Pinpoint the cell where the given text exists, returning its [X, Y] midpoint coordinate. 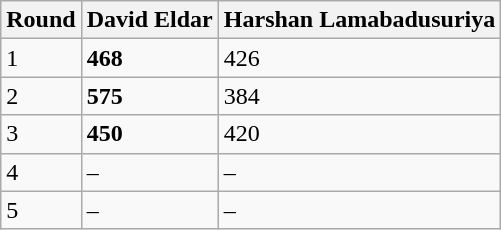
1 [41, 58]
2 [41, 96]
3 [41, 134]
468 [150, 58]
426 [359, 58]
575 [150, 96]
450 [150, 134]
Round [41, 20]
David Eldar [150, 20]
5 [41, 210]
384 [359, 96]
4 [41, 172]
420 [359, 134]
Harshan Lamabadusuriya [359, 20]
